Pinpoint the cell where the given text exists, returning its [x, y] midpoint coordinate. 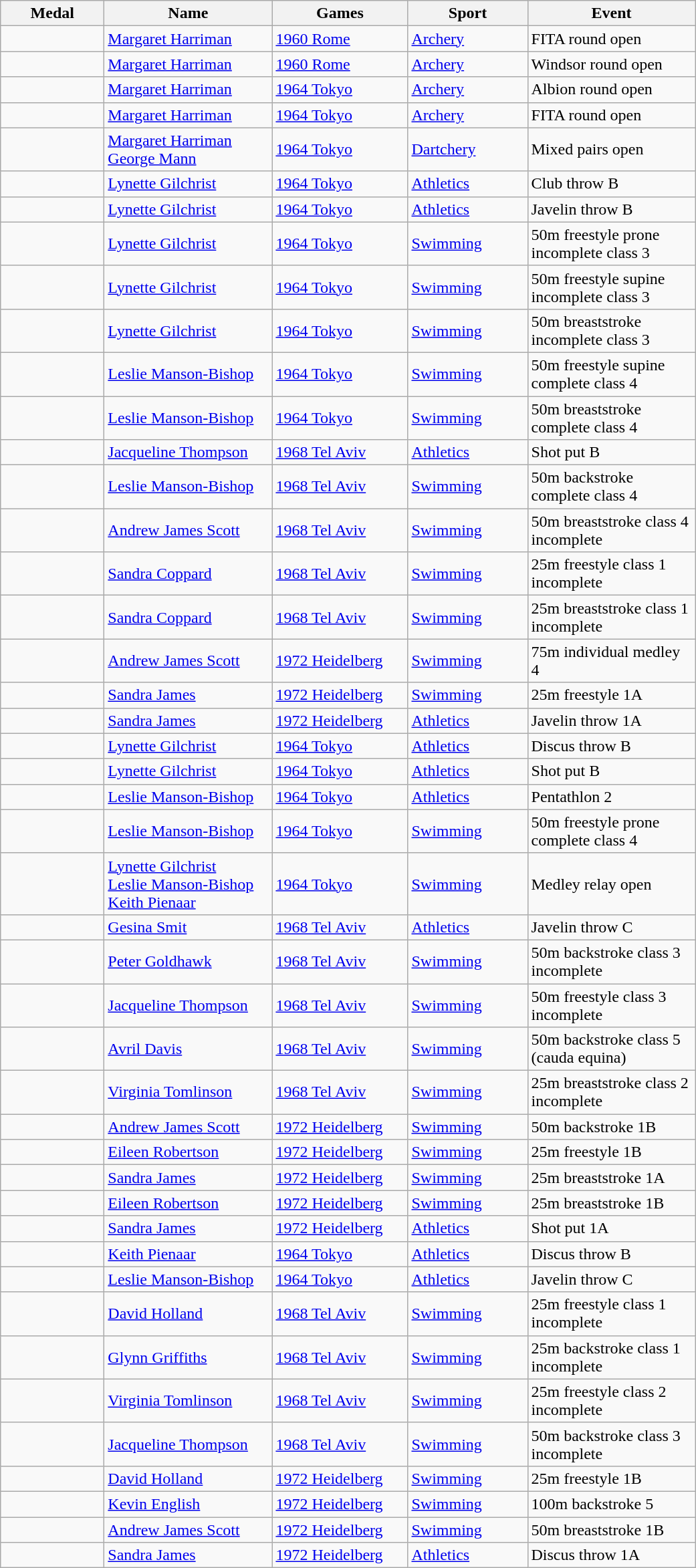
Pentathlon 2 [611, 797]
25m freestyle 1A [611, 695]
Margaret Harriman George Mann [189, 150]
Javelin throw 1A [611, 721]
Windsor round open [611, 64]
Keith Pienaar [189, 1254]
Peter Goldhawk [189, 961]
50m freestyle prone incomplete class 3 [611, 243]
Medley relay open [611, 884]
Gesina Smit [189, 927]
50m backstroke class 5 (cauda equina) [611, 1049]
Medal [52, 13]
50m freestyle class 3 incomplete [611, 1005]
25m breaststroke 1A [611, 1178]
50m breaststroke complete class 4 [611, 417]
Name [189, 13]
Avril Davis [189, 1049]
Discus throw 1A [611, 1555]
Club throw B [611, 184]
50m backstroke 1B [611, 1127]
Games [340, 13]
50m freestyle prone complete class 4 [611, 831]
25m breaststroke class 2 incomplete [611, 1092]
50m breaststroke class 4 incomplete [611, 531]
Mixed pairs open [611, 150]
50m freestyle supine complete class 4 [611, 374]
Dartchery [468, 150]
Shot put 1A [611, 1228]
50m backstroke complete class 4 [611, 487]
100m backstroke 5 [611, 1504]
75m individual medley 4 [611, 660]
25m freestyle class 2 incomplete [611, 1401]
Sport [468, 13]
50m breaststroke 1B [611, 1530]
50m freestyle supine incomplete class 3 [611, 287]
25m backstroke class 1 incomplete [611, 1357]
Event [611, 13]
25m breaststroke 1B [611, 1203]
Javelin throw B [611, 209]
Lynette Gilchrist Leslie Manson-Bishop Keith Pienaar [189, 884]
50m breaststroke incomplete class 3 [611, 330]
Glynn Griffiths [189, 1357]
Kevin English [189, 1504]
Albion round open [611, 90]
25m breaststroke class 1 incomplete [611, 618]
